Return [X, Y] of the center of cell containing provided text 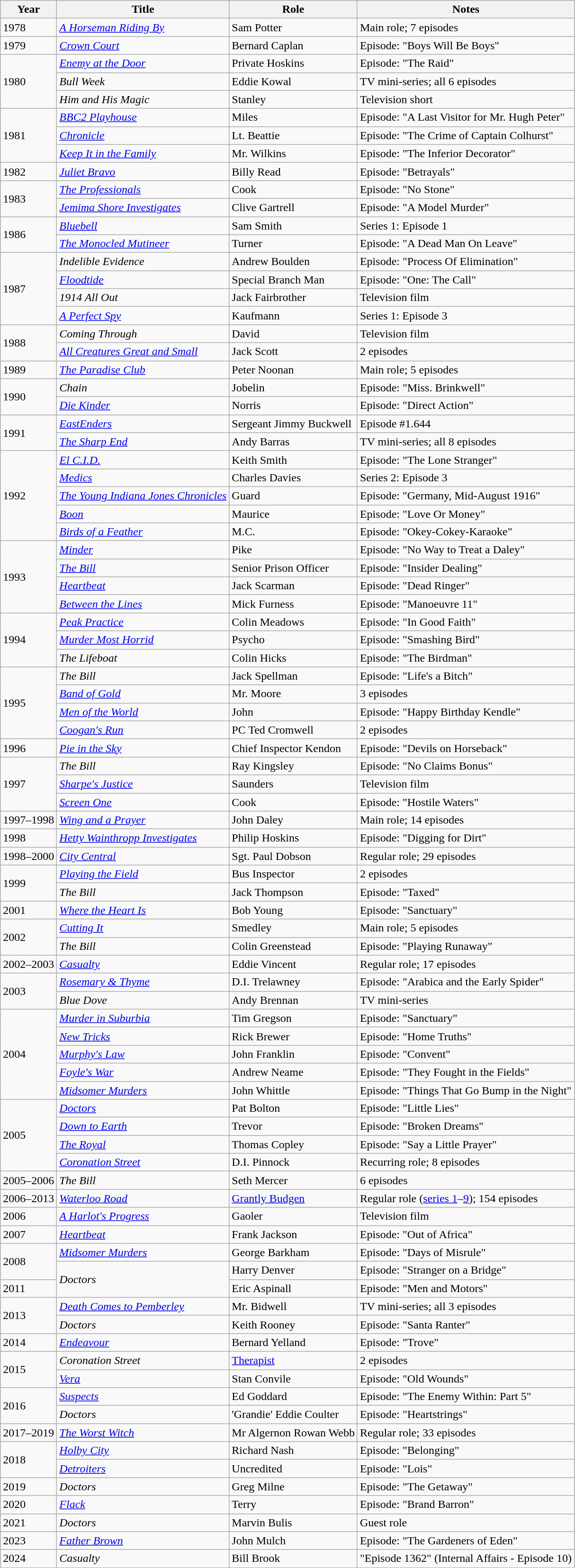
A Perfect Spy [143, 316]
John [294, 712]
Regular role (series 1–9); 154 episodes [466, 1198]
Wing and a Prayer [143, 820]
Seth Mercer [294, 1180]
2007 [28, 1234]
Rosemary & Thyme [143, 982]
Eric Aspinall [294, 1288]
The Royal [143, 1144]
Frank Jackson [294, 1234]
Chain [143, 388]
1986 [28, 235]
Andrew Neame [294, 1072]
Jemima Shore Investigates [143, 207]
Regular role; 17 episodes [466, 964]
Down to Earth [143, 1126]
The Paradise Club [143, 370]
Juliet Bravo [143, 171]
Marvin Bulis [294, 1523]
1989 [28, 370]
Floodtide [143, 280]
Colin Hicks [294, 658]
Episode: "Playing Runaway" [466, 946]
Murder in Suburbia [143, 1018]
Murder Most Horrid [143, 640]
Trevor [294, 1126]
Bluebell [143, 226]
TV mini-series [466, 1000]
Episode: "Germany, Mid-August 1916" [466, 496]
Minder [143, 550]
Series 1: Episode 3 [466, 316]
Colin Greenstead [294, 946]
Bernard Caplan [294, 45]
TV mini-series; all 3 episodes [466, 1306]
2005–2006 [28, 1180]
The Worst Witch [143, 1433]
Episode: "A Last Visitor for Mr. Hugh Peter" [466, 117]
Ed Goddard [294, 1397]
Jack Scott [294, 352]
The Professionals [143, 189]
1979 [28, 45]
1994 [28, 640]
Terry [294, 1505]
Episode: "Life's a Bitch" [466, 676]
Holby City [143, 1451]
Thomas Copley [294, 1144]
New Tricks [143, 1036]
Charles Davies [294, 478]
2001 [28, 910]
TV mini-series; all 6 episodes [466, 81]
"Episode 1362" (Internal Affairs - Episode 10) [466, 1559]
Mr. Bidwell [294, 1306]
1983 [28, 198]
Episode: "The Enemy Within: Part 5" [466, 1397]
1991 [28, 433]
1993 [28, 577]
The Young Indiana Jones Chronicles [143, 496]
Endeavour [143, 1342]
2023 [28, 1541]
Grantly Budgen [294, 1198]
Episode: "Smashing Bird" [466, 640]
2008 [28, 1261]
Die Kinder [143, 406]
Chronicle [143, 135]
Role [294, 9]
Norris [294, 406]
Hetty Wainthropp Investigates [143, 838]
Mr. Wilkins [294, 153]
The Monocled Mutineer [143, 244]
Flack [143, 1505]
Series 1: Episode 1 [466, 226]
Pat Bolton [294, 1108]
EastEnders [143, 424]
Bus Inspector [294, 874]
Foyle's War [143, 1072]
Smedley [294, 928]
Therapist [294, 1360]
Main role; 14 episodes [466, 820]
1995 [28, 703]
Rick Brewer [294, 1036]
Miles [294, 117]
M.C. [294, 532]
A Horseman Riding By [143, 27]
Episode: "Manoeuvre 11" [466, 604]
Episode: "Dead Ringer" [466, 586]
2004 [28, 1054]
Episode: "No Way to Treat a Daley" [466, 550]
Cutting It [143, 928]
1980 [28, 81]
Billy Read [294, 171]
Episode: "The Lone Stranger" [466, 460]
1999 [28, 883]
Uncredited [294, 1469]
Episode: "Home Truths" [466, 1036]
Crown Court [143, 45]
2019 [28, 1487]
Death Comes to Pemberley [143, 1306]
John Mulch [294, 1541]
1978 [28, 27]
Episode: "Insider Dealing" [466, 568]
2021 [28, 1523]
Andrew Boulden [294, 262]
1981 [28, 135]
Turner [294, 244]
Episode: "Arabica and the Early Spider" [466, 982]
Maurice [294, 514]
Keith Smith [294, 460]
2017–2019 [28, 1433]
Regular role; 29 episodes [466, 856]
Peter Noonan [294, 370]
Peak Practice [143, 622]
Sam Smith [294, 226]
Senior Prison Officer [294, 568]
Lt. Beattie [294, 135]
Main role; 7 episodes [466, 27]
John Whittle [294, 1090]
Kaufmann [294, 316]
Mr Algernon Rowan Webb [294, 1433]
1987 [28, 289]
Playing the Field [143, 874]
2016 [28, 1406]
Episode: "The Birdman" [466, 658]
1990 [28, 397]
2006–2013 [28, 1198]
Episode: "Hostile Waters" [466, 802]
Pike [294, 550]
City Central [143, 856]
Blue Dove [143, 1000]
Episode: "Convent" [466, 1054]
Vera [143, 1379]
Coogan's Run [143, 730]
D.I. Pinnock [294, 1162]
Father Brown [143, 1541]
Episode: "No Claims Bonus" [466, 766]
Medics [143, 478]
Men of the World [143, 712]
Episode: "Happy Birthday Kendle" [466, 712]
'Grandie' Eddie Coulter [294, 1415]
Suspects [143, 1397]
Clive Gartrell [294, 207]
Eddie Kowal [294, 81]
Episode: "In Good Faith" [466, 622]
Episode: "The Gardeners of Eden" [466, 1541]
Screen One [143, 802]
Episode: "They Fought in the Fields" [466, 1072]
2003 [28, 991]
Him and His Magic [143, 99]
Episode: "Direct Action" [466, 406]
Episode: "Little Lies" [466, 1108]
Episode: "Boys Will Be Boys" [466, 45]
2002 [28, 937]
2005 [28, 1135]
TV mini-series; all 8 episodes [466, 442]
Episode: "Broken Dreams" [466, 1126]
Episode: "Process Of Elimination" [466, 262]
Episode: "Say a Little Prayer" [466, 1144]
Eddie Vincent [294, 964]
Guard [294, 496]
Chief Inspector Kendon [294, 748]
The Sharp End [143, 442]
Guest role [466, 1523]
El C.I.D. [143, 460]
Episode: "Devils on Horseback" [466, 748]
2011 [28, 1288]
Stan Convile [294, 1379]
1996 [28, 748]
Mr. Moore [294, 694]
Keep It in the Family [143, 153]
Bull Week [143, 81]
Series 2: Episode 3 [466, 478]
Murphy's Law [143, 1054]
Episode: "Miss. Brinkwell" [466, 388]
Episode: "The Getaway" [466, 1487]
Special Branch Man [294, 280]
Episode: "Men and Motors" [466, 1288]
Andy Brennan [294, 1000]
Pie in the Sky [143, 748]
John Daley [294, 820]
Ray Kingsley [294, 766]
Waterloo Road [143, 1198]
Richard Nash [294, 1451]
2014 [28, 1342]
Colin Meadows [294, 622]
1997–1998 [28, 820]
John Franklin [294, 1054]
Notes [466, 9]
Greg Milne [294, 1487]
Between the Lines [143, 604]
Episode: "The Inferior Decorator" [466, 153]
2018 [28, 1460]
Episode: "Okey-Cokey-Karaoke" [466, 532]
Title [143, 9]
Sharpe's Justice [143, 784]
1997 [28, 784]
Philip Hoskins [294, 838]
Detroiters [143, 1469]
1914 All Out [143, 298]
George Barkham [294, 1252]
Bernard Yelland [294, 1342]
Gaoler [294, 1216]
Coming Through [143, 334]
The Lifeboat [143, 658]
Episode: "Love Or Money" [466, 514]
Mick Furness [294, 604]
David [294, 334]
1992 [28, 496]
Episode: "Things That Go Bump in the Night" [466, 1090]
Jack Scarman [294, 586]
2002–2003 [28, 964]
D.I. Trelawney [294, 982]
Sgt. Paul Dobson [294, 856]
Episode: "Digging for Dirt" [466, 838]
Episode: "Trove" [466, 1342]
Episode: "Belonging" [466, 1451]
Harry Denver [294, 1270]
2013 [28, 1315]
Andy Barras [294, 442]
Episode: "Heartstrings" [466, 1415]
Band of Gold [143, 694]
Episode: "Stranger on a Bridge" [466, 1270]
All Creatures Great and Small [143, 352]
Episode: "Lois" [466, 1469]
Jack Fairbrother [294, 298]
Recurring role; 8 episodes [466, 1162]
Television short [466, 99]
Episode: "Out of Africa" [466, 1234]
Tim Gregson [294, 1018]
Regular role; 33 episodes [466, 1433]
2015 [28, 1369]
6 episodes [466, 1180]
PC Ted Cromwell [294, 730]
Episode: "A Dead Man On Leave" [466, 244]
Enemy at the Door [143, 63]
2020 [28, 1505]
Episode: "One: The Call" [466, 280]
Keith Rooney [294, 1324]
Bill Brook [294, 1559]
Jobelin [294, 388]
Episode: "Days of Misrule" [466, 1252]
1982 [28, 171]
Episode: "Taxed" [466, 892]
1998–2000 [28, 856]
2006 [28, 1216]
Psycho [294, 640]
Episode: "No Stone" [466, 189]
1988 [28, 343]
Episode: "Santa Ranter" [466, 1324]
Bob Young [294, 910]
1998 [28, 838]
Jack Spellman [294, 676]
Episode: "Betrayals" [466, 171]
Saunders [294, 784]
Episode: "Old Wounds" [466, 1379]
Where the Heart Is [143, 910]
Private Hoskins [294, 63]
Episode: "A Model Murder" [466, 207]
Sergeant Jimmy Buckwell [294, 424]
Episode: "Brand Barron" [466, 1505]
Jack Thompson [294, 892]
3 episodes [466, 694]
Year [28, 9]
Indelible Evidence [143, 262]
2024 [28, 1559]
Birds of a Feather [143, 532]
BBC2 Playhouse [143, 117]
Stanley [294, 99]
Episode #1.644 [466, 424]
Boon [143, 514]
Sam Potter [294, 27]
Episode: "The Crime of Captain Colhurst" [466, 135]
Episode: "The Raid" [466, 63]
A Harlot's Progress [143, 1216]
